Scan for the cell matching the given text and deliver its (X, Y) coordinate at center. 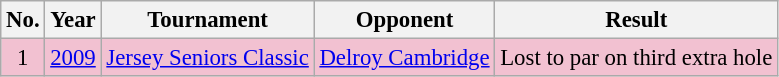
Year (73, 20)
Lost to par on third extra hole (636, 58)
Delroy Cambridge (404, 58)
Result (636, 20)
Jersey Seniors Classic (208, 58)
1 (23, 58)
2009 (73, 58)
Tournament (208, 20)
No. (23, 20)
Opponent (404, 20)
